Determine the (x, y) coordinate at the center of the cell enclosing the given text.  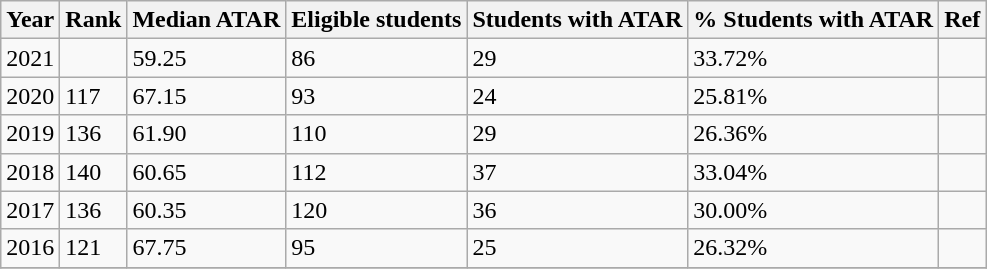
Students with ATAR (578, 20)
60.65 (206, 172)
24 (578, 96)
60.35 (206, 210)
25.81% (814, 96)
67.15 (206, 96)
26.36% (814, 134)
Year (30, 20)
117 (94, 96)
Median ATAR (206, 20)
110 (376, 134)
95 (376, 248)
37 (578, 172)
2018 (30, 172)
2016 (30, 248)
33.72% (814, 58)
Eligible students (376, 20)
59.25 (206, 58)
67.75 (206, 248)
140 (94, 172)
120 (376, 210)
112 (376, 172)
2020 (30, 96)
2021 (30, 58)
30.00% (814, 210)
2019 (30, 134)
86 (376, 58)
25 (578, 248)
2017 (30, 210)
121 (94, 248)
26.32% (814, 248)
Ref (962, 20)
% Students with ATAR (814, 20)
Rank (94, 20)
93 (376, 96)
61.90 (206, 134)
36 (578, 210)
33.04% (814, 172)
